Detect which cell encompasses the target text, then output its (x, y) center coordinate. 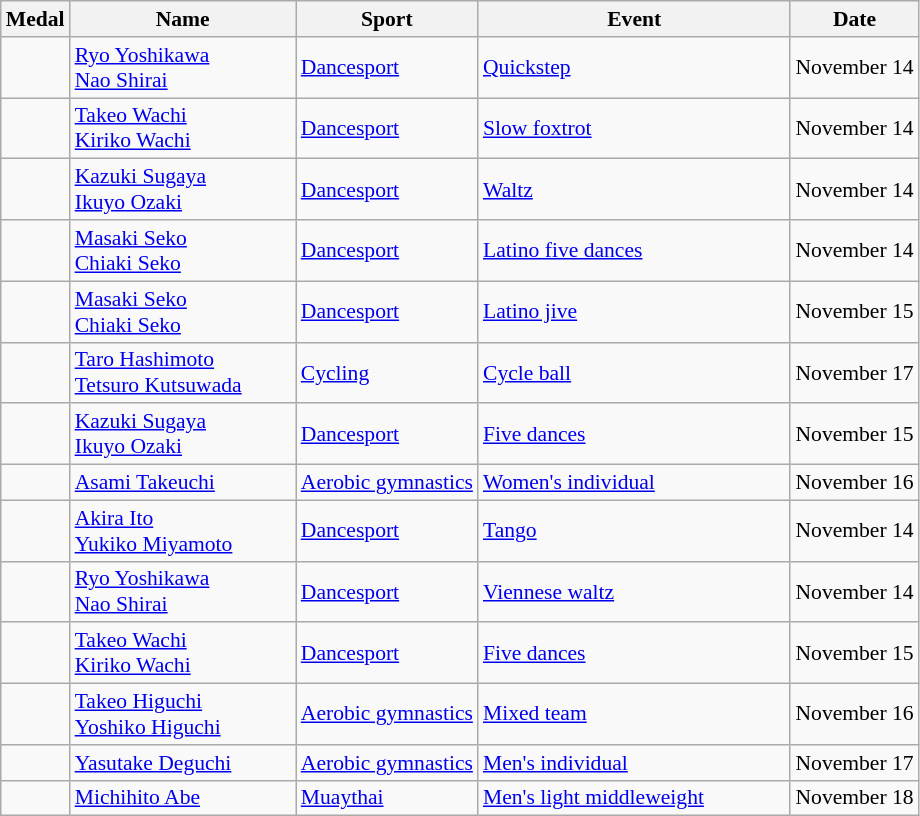
Yasutake Deguchi (183, 763)
Taro HashimotoTetsuro Kutsuwada (183, 372)
Sport (387, 19)
Name (183, 19)
Men's individual (634, 763)
Latino five dances (634, 250)
Tango (634, 530)
Akira ItoYukiko Miyamoto (183, 530)
Michihito Abe (183, 798)
Asami Takeuchi (183, 483)
Muaythai (387, 798)
November 18 (854, 798)
Latino jive (634, 312)
Event (634, 19)
Cycle ball (634, 372)
Slow foxtrot (634, 128)
Men's light middleweight (634, 798)
Viennese waltz (634, 592)
Quickstep (634, 68)
Mixed team (634, 714)
Takeo HiguchiYoshiko Higuchi (183, 714)
Date (854, 19)
Waltz (634, 190)
Cycling (387, 372)
Women's individual (634, 483)
Medal (36, 19)
